Extract the [X, Y] coordinate from the center of the cell holding the provided text.  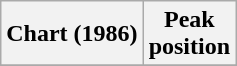
Peakposition [189, 34]
Chart (1986) [72, 34]
